Return the (x, y) coordinate for the center point of the cell that contains the specified text.  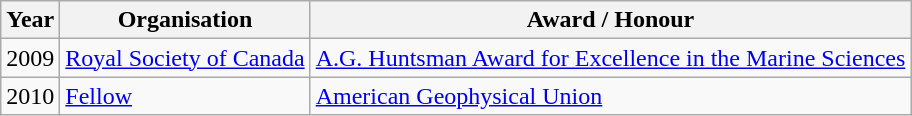
2010 (30, 96)
Year (30, 20)
Award / Honour (610, 20)
Fellow (185, 96)
Organisation (185, 20)
Royal Society of Canada (185, 58)
2009 (30, 58)
A.G. Huntsman Award for Excellence in the Marine Sciences (610, 58)
American Geophysical Union (610, 96)
